Provide the [X, Y] coordinate of the cell's center where the given text is located.  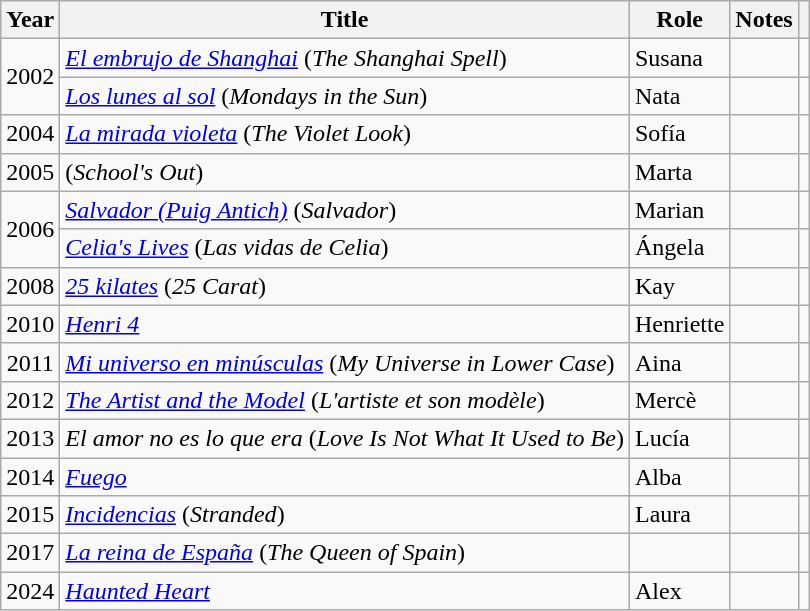
2017 [30, 553]
Henriette [679, 324]
Henri 4 [345, 324]
Los lunes al sol (Mondays in the Sun) [345, 96]
The Artist and the Model (L'artiste et son modèle) [345, 400]
Lucía [679, 438]
2024 [30, 591]
25 kilates (25 Carat) [345, 286]
Role [679, 20]
Ángela [679, 248]
Notes [764, 20]
2014 [30, 477]
Marta [679, 172]
Salvador (Puig Antich) (Salvador) [345, 210]
Alex [679, 591]
Nata [679, 96]
2015 [30, 515]
2004 [30, 134]
Haunted Heart [345, 591]
Mi universo en minúsculas (My Universe in Lower Case) [345, 362]
La reina de España (The Queen of Spain) [345, 553]
Year [30, 20]
2011 [30, 362]
Title [345, 20]
Laura [679, 515]
2012 [30, 400]
2006 [30, 229]
Susana [679, 58]
Alba [679, 477]
2002 [30, 77]
2008 [30, 286]
Mercè [679, 400]
Incidencias (Stranded) [345, 515]
La mirada violeta (The Violet Look) [345, 134]
(School's Out) [345, 172]
El amor no es lo que era (Love Is Not What It Used to Be) [345, 438]
Fuego [345, 477]
Aina [679, 362]
Celia's Lives (Las vidas de Celia) [345, 248]
2013 [30, 438]
El embrujo de Shanghai (The Shanghai Spell) [345, 58]
Marian [679, 210]
2005 [30, 172]
Kay [679, 286]
Sofía [679, 134]
2010 [30, 324]
